Find where the given text appears and provide that cell's center as [x, y] coordinate. 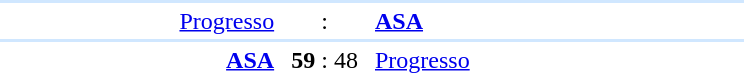
Progresso [138, 21]
ASA [512, 21]
: [325, 21]
